Provide the (X, Y) coordinate of the cell's center where the given text is located.  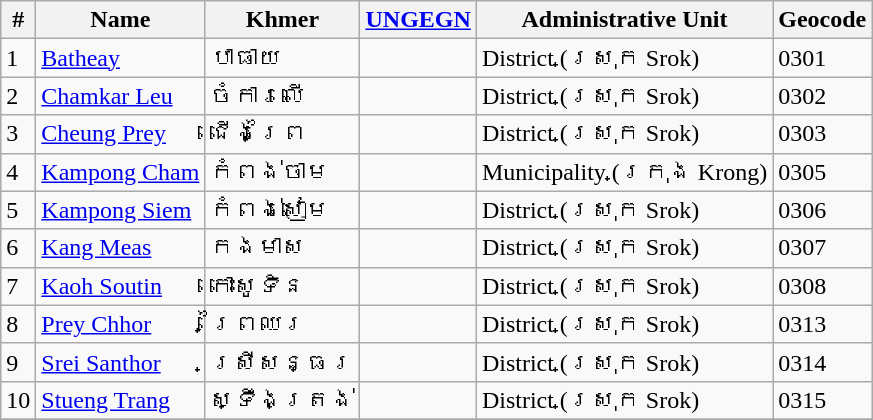
Srei Santhor (120, 362)
Kampong Cham (120, 172)
ចំការលើ (282, 96)
7 (18, 286)
កំពង់ចាម (282, 172)
0313 (822, 324)
Kaoh Soutin (120, 286)
4 (18, 172)
6 (18, 248)
Prey Chhor (120, 324)
5 (18, 210)
0305 (822, 172)
Cheung Prey (120, 134)
កោះសូទិន (282, 286)
1 (18, 58)
Name (120, 20)
Stueng Trang (120, 400)
2 (18, 96)
Batheay (120, 58)
ស្ទឹងត្រង់ (282, 400)
0308 (822, 286)
ស្រីសន្ធរ (282, 362)
Geocode (822, 20)
Kang Meas (120, 248)
9 (18, 362)
បាធាយ (282, 58)
0302 (822, 96)
0306 (822, 210)
0301 (822, 58)
ព្រៃឈរ (282, 324)
3 (18, 134)
8 (18, 324)
0314 (822, 362)
Municipality (ក្រុង Krong) (624, 172)
កំពង់សៀម (282, 210)
Khmer (282, 20)
10 (18, 400)
Administrative Unit (624, 20)
UNGEGN (418, 20)
0303 (822, 134)
Chamkar Leu (120, 96)
# (18, 20)
Kampong Siem (120, 210)
កងមាស (282, 248)
ជើងព្រៃ (282, 134)
0307 (822, 248)
0315 (822, 400)
